Identify which cell holds the provided text, then report its (x, y) central coordinate. 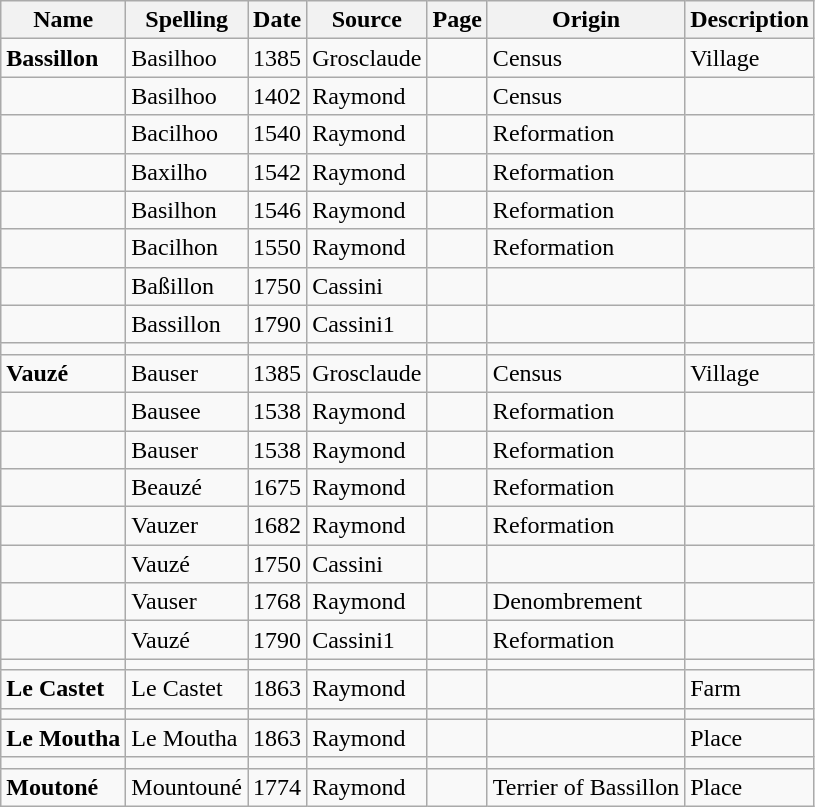
1675 (278, 488)
1550 (278, 248)
Baßillon (187, 286)
Source (367, 20)
1402 (278, 96)
Date (278, 20)
Beauzé (187, 488)
Vauser (187, 602)
Denombrement (586, 602)
Vauzer (187, 526)
Baxilho (187, 172)
1546 (278, 210)
Farm (750, 689)
1542 (278, 172)
Moutoné (64, 787)
1768 (278, 602)
Terrier of Bassillon (586, 787)
1540 (278, 134)
Bacilhoo (187, 134)
Origin (586, 20)
1682 (278, 526)
Name (64, 20)
Mountouné (187, 787)
Bausee (187, 411)
Spelling (187, 20)
1774 (278, 787)
Description (750, 20)
Page (457, 20)
Basilhon (187, 210)
Bacilhon (187, 248)
